Scan for the cell matching the given text and deliver its (x, y) coordinate at center. 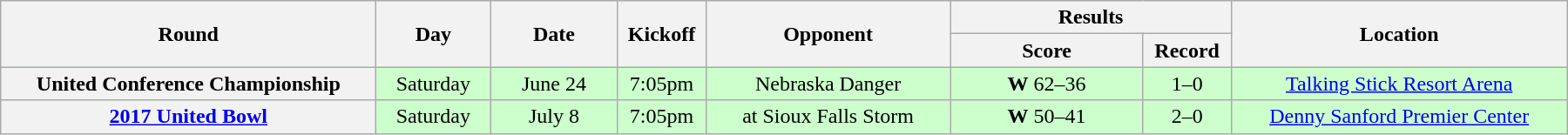
Round (188, 34)
Date (554, 34)
2–0 (1186, 117)
Record (1186, 51)
Kickoff (662, 34)
Nebraska Danger (828, 84)
at Sioux Falls Storm (828, 117)
Day (434, 34)
W 62–36 (1047, 84)
United Conference Championship (188, 84)
Score (1047, 51)
W 50–41 (1047, 117)
July 8 (554, 117)
June 24 (554, 84)
Denny Sanford Premier Center (1399, 117)
Results (1091, 17)
Opponent (828, 34)
Location (1399, 34)
2017 United Bowl (188, 117)
1–0 (1186, 84)
Talking Stick Resort Arena (1399, 84)
